Determine the [x, y] coordinate at the center of the cell enclosing the given text.  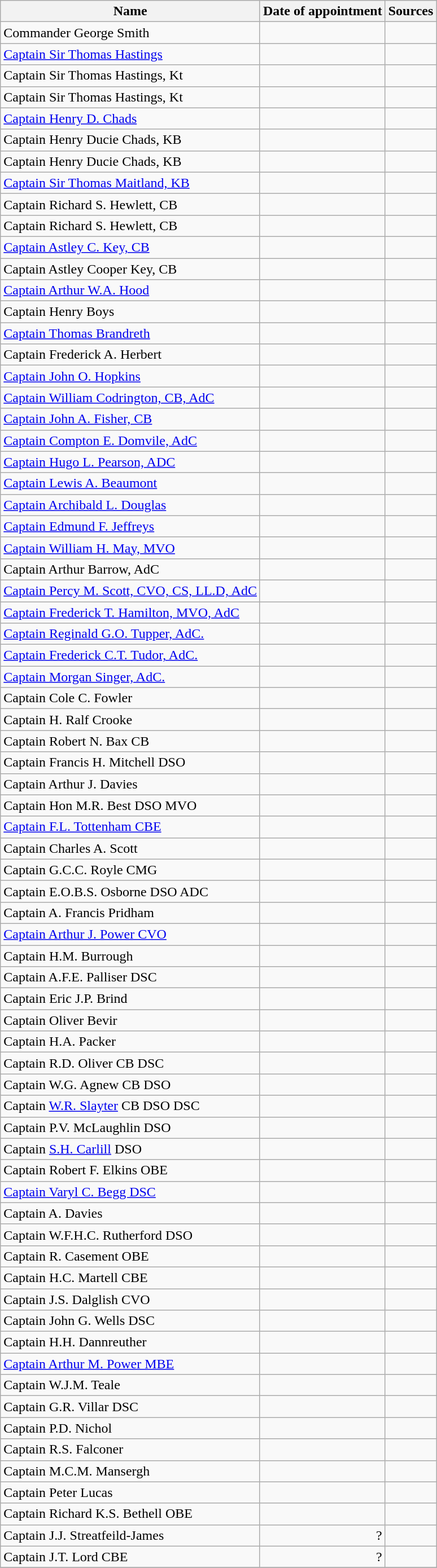
Captain Edmund F. Jeffreys [130, 526]
Captain Arthur M. Power MBE [130, 1364]
Captain W.F.H.C. Rutherford DSO [130, 1235]
Sources [411, 11]
Commander George Smith [130, 33]
Captain Arthur J. Power CVO [130, 934]
Captain Frederick C.T. Tudor, AdC. [130, 655]
Captain Cole C. Fowler [130, 698]
Captain Robert N. Bax CB [130, 741]
Captain Peter Lucas [130, 1492]
Captain Reginald G.O. Tupper, AdC. [130, 634]
Captain Henry D. Chads [130, 118]
Captain Arthur J. Davies [130, 784]
Captain R.D. Oliver CB DSC [130, 1063]
Captain Lewis A. Beaumont [130, 483]
Captain G.C.C. Royle CMG [130, 870]
Captain R.S. Falconer [130, 1450]
Captain Charles A. Scott [130, 848]
Captain William Codrington, CB, AdC [130, 398]
Captain J.J. Streatfeild-James [130, 1535]
Captain Arthur Barrow, AdC [130, 569]
Captain Sir Thomas Hastings [130, 54]
Captain H. Ralf Crooke [130, 720]
Captain Francis H. Mitchell DSO [130, 763]
Captain H.C. Martell CBE [130, 1278]
Captain John A. Fisher, CB [130, 419]
Date of appointment [322, 11]
Captain J.S. Dalglish CVO [130, 1299]
Captain F.L. Tottenham CBE [130, 827]
Captain Astley Cooper Key, CB [130, 269]
Captain H.H. Dannreuther [130, 1342]
Captain Henry Boys [130, 312]
Captain W.R. Slayter CB DSO DSC [130, 1106]
Captain Frederick A. Herbert [130, 355]
Captain Astley C. Key, CB [130, 247]
Captain Robert F. Elkins OBE [130, 1170]
Captain A.F.E. Palliser DSC [130, 977]
Captain M.C.M. Mansergh [130, 1471]
Captain Hon M.R. Best DSO MVO [130, 805]
Captain John G. Wells DSC [130, 1321]
Captain John O. Hopkins [130, 376]
Captain J.T. Lord CBE [130, 1557]
Captain A. Davies [130, 1213]
Captain Sir Thomas Maitland, KB [130, 183]
Captain S.H. Carlill DSO [130, 1149]
Captain Varyl C. Begg DSC [130, 1192]
Captain Morgan Singer, AdC. [130, 677]
Captain W.G. Agnew CB DSO [130, 1085]
Captain Percy M. Scott, CVO, CS, LL.D, AdC [130, 591]
Captain G.R. Villar DSC [130, 1407]
Captain P.D. Nichol [130, 1428]
Captain Compton E. Domvile, AdC [130, 441]
Captain W.J.M. Teale [130, 1385]
Captain Arthur W.A. Hood [130, 290]
Captain Oliver Bevir [130, 1020]
Captain H.A. Packer [130, 1042]
Captain Eric J.P. Brind [130, 999]
Captain Archibald L. Douglas [130, 505]
Captain E.O.B.S. Osborne DSO ADC [130, 891]
Captain Thomas Brandreth [130, 333]
Captain H.M. Burrough [130, 956]
Captain A. Francis Pridham [130, 913]
Captain William H. May, MVO [130, 548]
Captain P.V. McLaughlin DSO [130, 1127]
Captain Hugo L. Pearson, ADC [130, 462]
Captain R. Casement OBE [130, 1256]
Captain Frederick T. Hamilton, MVO, AdC [130, 612]
Captain Richard K.S. Bethell OBE [130, 1514]
Name [130, 11]
